Pinpoint the cell where the given text exists, returning its (X, Y) midpoint coordinate. 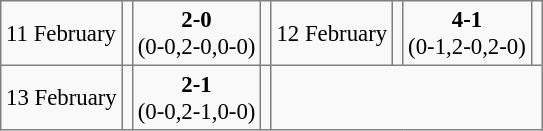
4-1(0-1,2-0,2-0) (467, 33)
13 February (62, 97)
2-1(0-0,2-1,0-0) (196, 97)
12 February (332, 33)
11 February (62, 33)
2-0(0-0,2-0,0-0) (196, 33)
